Extract the (X, Y) coordinate from the center of the cell holding the provided text.  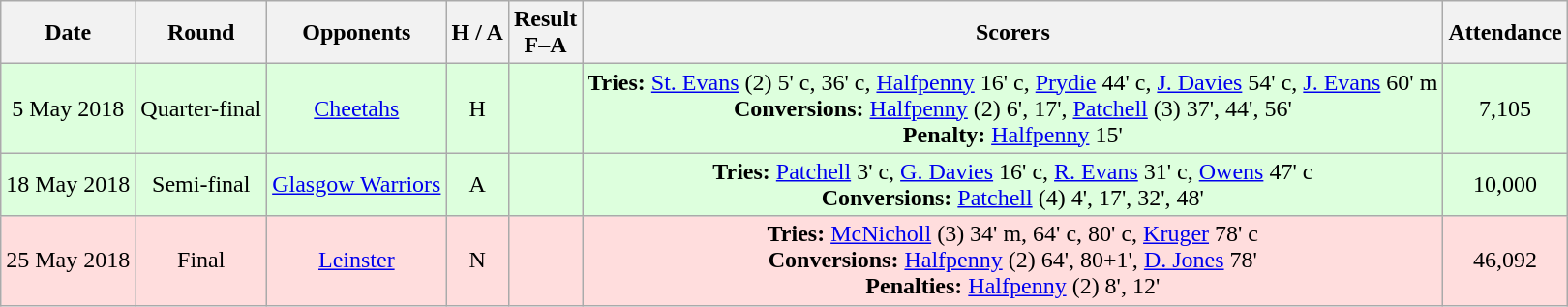
10,000 (1505, 184)
5 May 2018 (68, 108)
18 May 2018 (68, 184)
Opponents (356, 33)
Scorers (1012, 33)
Quarter-final (201, 108)
Tries: Patchell 3' c, G. Davies 16' c, R. Evans 31' c, Owens 47' c Conversions: Patchell (4) 4', 17', 32', 48' (1012, 184)
Leinster (356, 261)
7,105 (1505, 108)
Glasgow Warriors (356, 184)
46,092 (1505, 261)
Attendance (1505, 33)
A (477, 184)
Date (68, 33)
Tries: McNicholl (3) 34' m, 64' c, 80' c, Kruger 78' c Conversions: Halfpenny (2) 64', 80+1', D. Jones 78' Penalties: Halfpenny (2) 8', 12' (1012, 261)
Semi-final (201, 184)
Final (201, 261)
Round (201, 33)
ResultF–A (545, 33)
25 May 2018 (68, 261)
N (477, 261)
H (477, 108)
Cheetahs (356, 108)
H / A (477, 33)
